For the text-containing cell, return its midpoint in [X, Y] coordinate format. 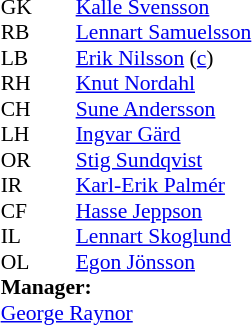
Egon Jönsson [164, 262]
OL [20, 262]
Lennart Skoglund [164, 237]
Lennart Samuelsson [164, 33]
Sune Andersson [164, 109]
Karl-Erik Palmér [164, 185]
LB [20, 58]
Manager: [126, 287]
Erik Nilsson (c) [164, 58]
IR [20, 185]
Hasse Jeppson [164, 211]
CF [20, 211]
LH [20, 135]
RH [20, 83]
CH [20, 109]
OR [20, 160]
Stig Sundqvist [164, 160]
IL [20, 237]
Knut Nordahl [164, 83]
RB [20, 33]
Ingvar Gärd [164, 135]
